Search for the cell housing the specified text and yield its [X, Y] center coordinate. 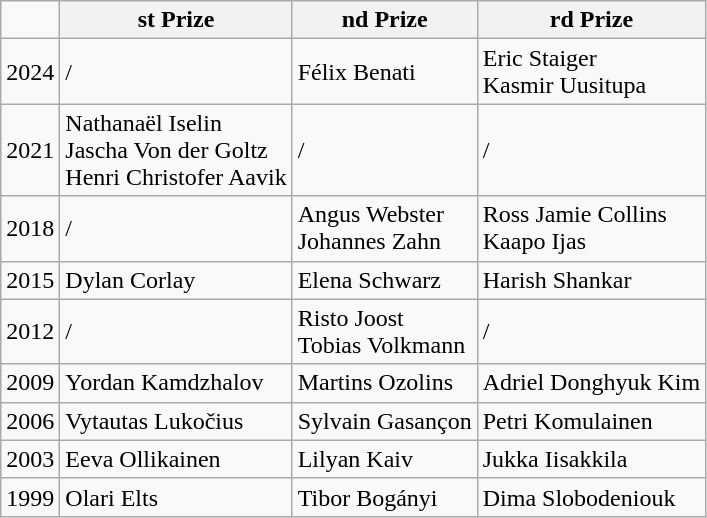
Nathanaël Iselin Jascha Von der Goltz Henri Christofer Aavik [176, 150]
2012 [30, 332]
Dylan Corlay [176, 280]
nd Prize [384, 20]
Dima Slobodeniouk [591, 497]
2009 [30, 383]
Lilyan Kaiv [384, 459]
Harish Shankar [591, 280]
Risto JoostTobias Volkmann [384, 332]
2003 [30, 459]
Sylvain Gasançon [384, 421]
Martins Ozolins [384, 383]
Eric StaigerKasmir Uusitupa [591, 72]
Petri Komulainen [591, 421]
2015 [30, 280]
Angus WebsterJohannes Zahn [384, 228]
Félix Benati [384, 72]
rd Prize [591, 20]
Jukka Iisakkila [591, 459]
Yordan Kamdzhalov [176, 383]
2018 [30, 228]
st Prize [176, 20]
1999 [30, 497]
Eeva Ollikainen [176, 459]
Elena Schwarz [384, 280]
2021 [30, 150]
Vytautas Lukočius [176, 421]
Adriel Donghyuk Kim [591, 383]
2006 [30, 421]
Ross Jamie CollinsKaapo Ijas [591, 228]
Tibor Bogányi [384, 497]
Olari Elts [176, 497]
2024 [30, 72]
